For the text-containing cell, return its midpoint in (X, Y) coordinate format. 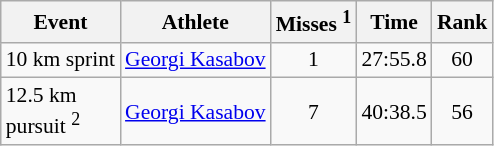
40:38.5 (394, 112)
Rank (462, 22)
7 (314, 112)
Time (394, 22)
Misses 1 (314, 22)
10 km sprint (60, 60)
56 (462, 112)
12.5 km pursuit 2 (60, 112)
1 (314, 60)
Event (60, 22)
60 (462, 60)
27:55.8 (394, 60)
Athlete (196, 22)
